Output the (x, y) coordinate of the center of the cell containing the given text.  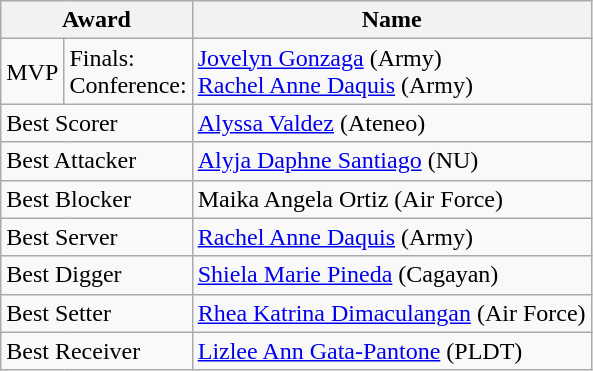
Rhea Katrina Dimaculangan (Air Force) (392, 313)
Best Digger (96, 275)
Maika Angela Ortiz (Air Force) (392, 199)
Lizlee Ann Gata-Pantone (PLDT) (392, 351)
Jovelyn Gonzaga (Army)Rachel Anne Daquis (Army) (392, 72)
Award (96, 20)
Best Setter (96, 313)
MVP (32, 72)
Best Server (96, 237)
Name (392, 20)
Best Scorer (96, 123)
Best Attacker (96, 161)
Alyja Daphne Santiago (NU) (392, 161)
Best Blocker (96, 199)
Finals:Conference: (128, 72)
Alyssa Valdez (Ateneo) (392, 123)
Shiela Marie Pineda (Cagayan) (392, 275)
Rachel Anne Daquis (Army) (392, 237)
Best Receiver (96, 351)
